Identify which cell holds the provided text, then report its (x, y) central coordinate. 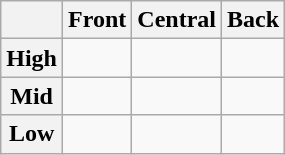
Front (98, 20)
High (32, 58)
Low (32, 134)
Mid (32, 96)
Central (177, 20)
Back (254, 20)
